Extract the [x, y] coordinate from the center of the cell holding the provided text.  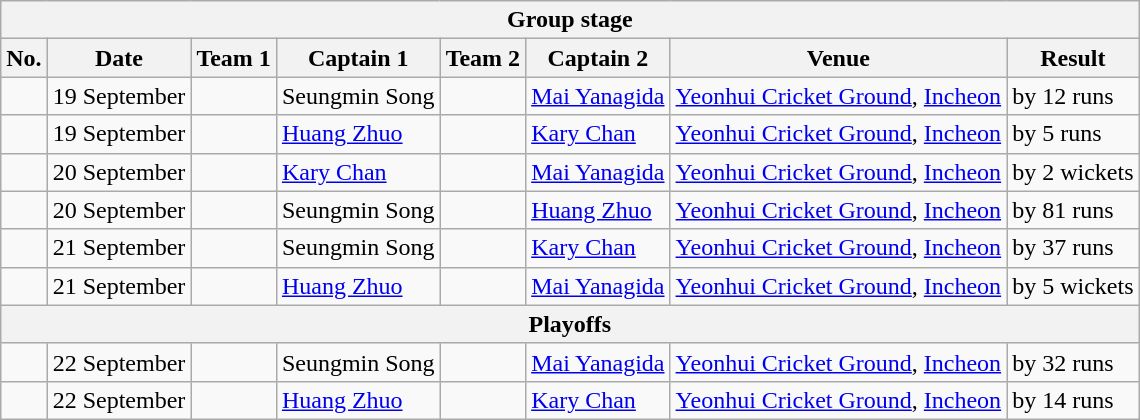
by 14 runs [1073, 400]
Playoffs [570, 324]
by 12 runs [1073, 96]
Captain 2 [598, 58]
No. [24, 58]
by 2 wickets [1073, 172]
by 81 runs [1073, 210]
Captain 1 [358, 58]
Group stage [570, 20]
Date [119, 58]
by 32 runs [1073, 362]
Venue [838, 58]
Team 2 [483, 58]
by 5 wickets [1073, 286]
by 37 runs [1073, 248]
Result [1073, 58]
by 5 runs [1073, 134]
Team 1 [234, 58]
